From the cell containing the given text, extract its center point as [x, y] coordinate. 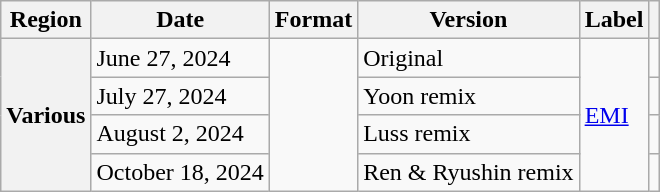
August 2, 2024 [180, 134]
June 27, 2024 [180, 58]
EMI [614, 115]
Original [468, 58]
July 27, 2024 [180, 96]
Region [46, 20]
Label [614, 20]
Format [313, 20]
Version [468, 20]
Luss remix [468, 134]
Ren & Ryushin remix [468, 172]
Yoon remix [468, 96]
Various [46, 115]
October 18, 2024 [180, 172]
Date [180, 20]
